Detect which cell encompasses the target text, then output its [X, Y] center coordinate. 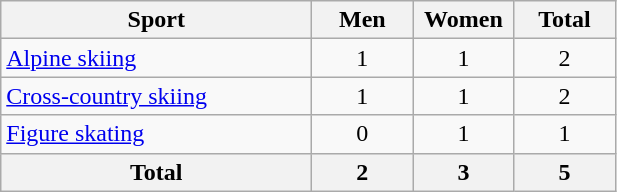
0 [362, 134]
Alpine skiing [156, 58]
Figure skating [156, 134]
5 [564, 172]
Men [362, 20]
Women [464, 20]
Sport [156, 20]
Cross-country skiing [156, 96]
3 [464, 172]
